Detect which cell encompasses the target text, then output its (X, Y) center coordinate. 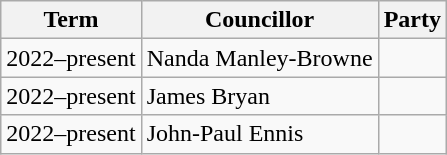
Term (71, 20)
Party (412, 20)
Councillor (260, 20)
Nanda Manley-Browne (260, 58)
James Bryan (260, 96)
John-Paul Ennis (260, 134)
